Locate the cell with the specified text and output its [X, Y] center coordinate. 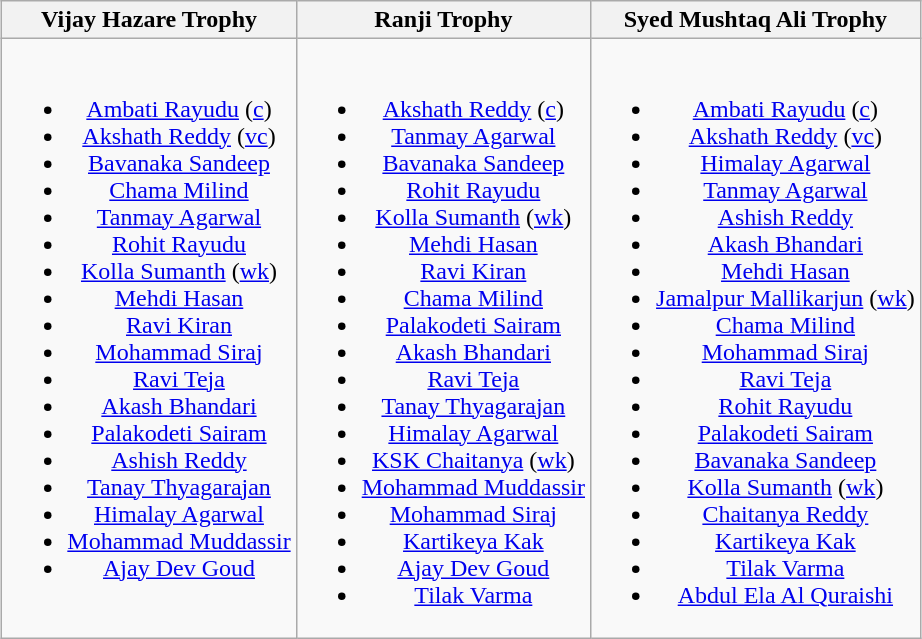
Ranji Trophy [443, 20]
Vijay Hazare Trophy [149, 20]
Syed Mushtaq Ali Trophy [756, 20]
